Scan for the cell matching the given text and deliver its [X, Y] coordinate at center. 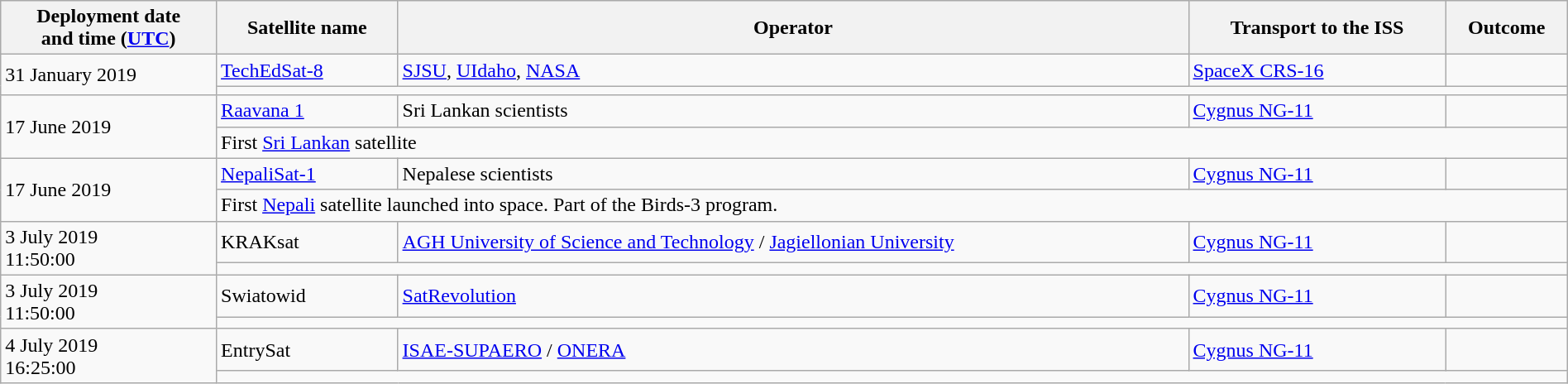
EntrySat [308, 349]
Nepalese scientists [793, 174]
Raavana 1 [308, 111]
Transport to the ISS [1317, 28]
Operator [793, 28]
SpaceX CRS-16 [1317, 70]
Outcome [1507, 28]
4 July 2019 16:25:00 [109, 356]
Satellite name [308, 28]
Swiatowid [308, 295]
SatRevolution [793, 295]
Deployment dateand time (UTC) [109, 28]
First Nepali satellite launched into space. Part of the Birds-3 program. [892, 205]
31 January 2019 [109, 74]
ISAE-SUPAERO / ONERA [793, 349]
TechEdSat-8 [308, 70]
KRAKsat [308, 242]
Sri Lankan scientists [793, 111]
NepaliSat-1 [308, 174]
First Sri Lankan satellite [892, 142]
AGH University of Science and Technology / Jagiellonian University [793, 242]
SJSU, UIdaho, NASA [793, 70]
